Search for the cell housing the specified text and yield its [X, Y] center coordinate. 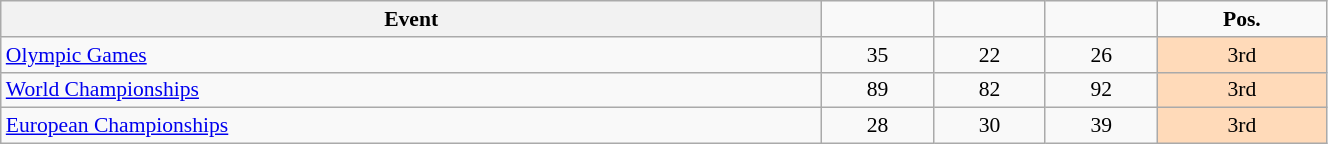
Event [412, 19]
35 [878, 55]
28 [878, 126]
Olympic Games [412, 55]
Pos. [1242, 19]
39 [1101, 126]
22 [989, 55]
World Championships [412, 90]
26 [1101, 55]
92 [1101, 90]
European Championships [412, 126]
82 [989, 90]
89 [878, 90]
30 [989, 126]
